Identify which cell holds the provided text, then report its [x, y] central coordinate. 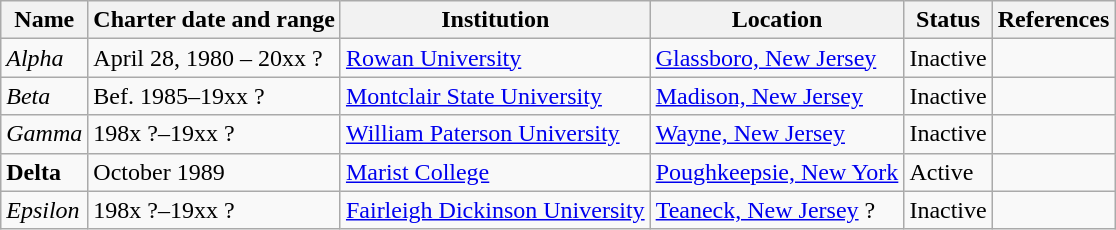
Name [44, 20]
Gamma [44, 134]
Bef. 1985–19xx ? [214, 96]
References [1054, 20]
William Paterson University [495, 134]
Epsilon [44, 210]
October 1989 [214, 172]
Madison, New Jersey [777, 96]
Charter date and range [214, 20]
Wayne, New Jersey [777, 134]
Location [777, 20]
Marist College [495, 172]
Institution [495, 20]
Beta [44, 96]
Montclair State University [495, 96]
Fairleigh Dickinson University [495, 210]
April 28, 1980 – 20xx ? [214, 58]
Active [948, 172]
Teaneck, New Jersey ? [777, 210]
Alpha [44, 58]
Glassboro, New Jersey [777, 58]
Poughkeepsie, New York [777, 172]
Status [948, 20]
Delta [44, 172]
Rowan University [495, 58]
